Locate the cell with the specified text and output its (X, Y) center coordinate. 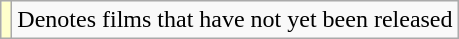
Denotes films that have not yet been released (235, 20)
